Output the [x, y] coordinate of the center of the cell containing the given text.  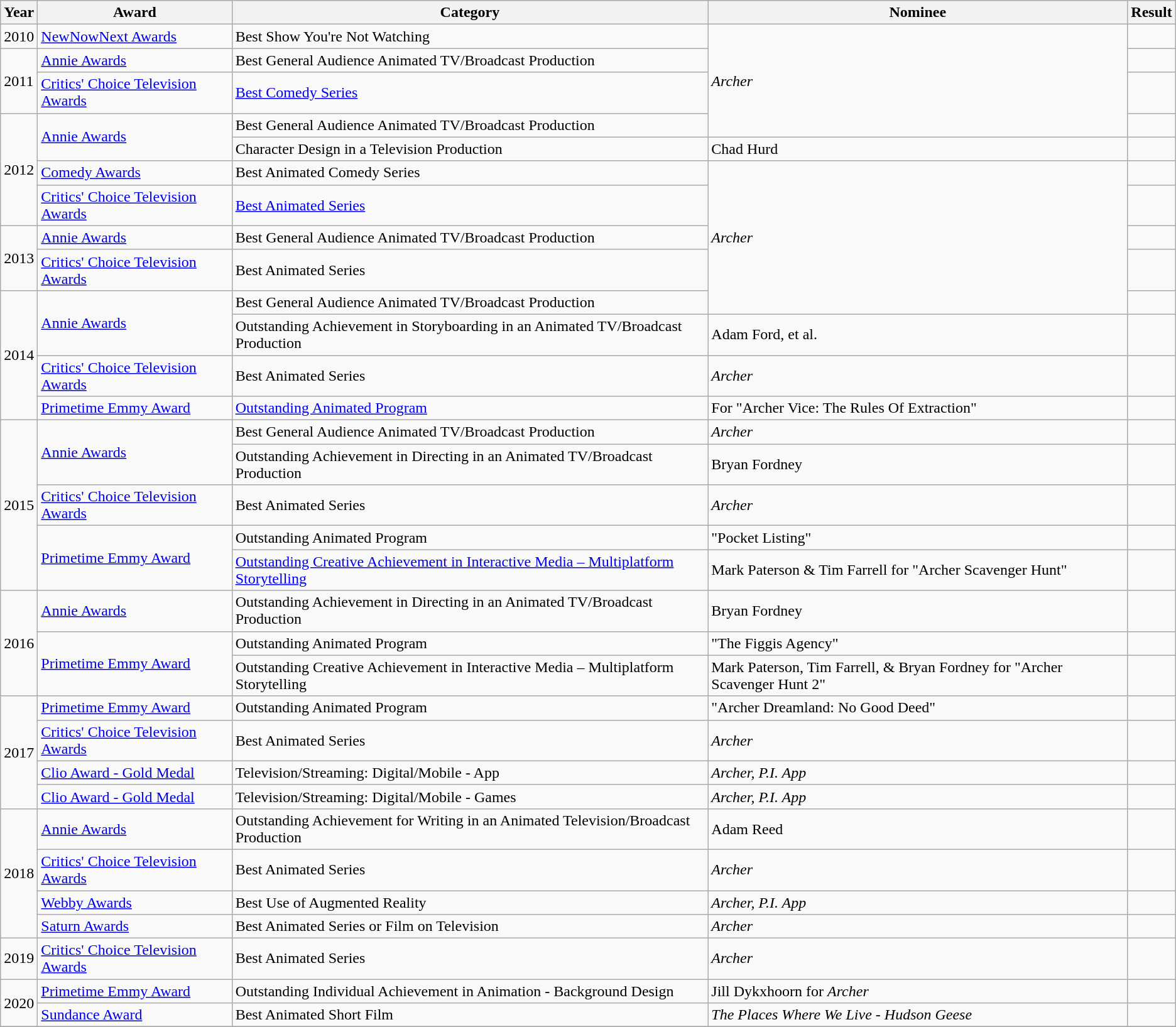
Best Comedy Series [470, 93]
2011 [19, 80]
2013 [19, 258]
Best Animated Series or Film on Television [470, 926]
NewNowNext Awards [134, 36]
For "Archer Vice: The Rules Of Extraction" [918, 408]
Adam Ford, et al. [918, 334]
Best Animated Short Film [470, 1015]
2016 [19, 643]
Character Design in a Television Production [470, 149]
Webby Awards [134, 903]
Outstanding Individual Achievement in Animation - Background Design [470, 991]
Television/Streaming: Digital/Mobile - App [470, 773]
Mark Paterson & Tim Farrell for "Archer Scavenger Hunt" [918, 570]
2012 [19, 170]
Mark Paterson, Tim Farrell, & Bryan Fordney for "Archer Scavenger Hunt 2" [918, 676]
Outstanding Achievement for Writing in an Animated Television/Broadcast Production [470, 829]
Adam Reed [918, 829]
The Places Where We Live - Hudson Geese [918, 1015]
2018 [19, 873]
Comedy Awards [134, 173]
2019 [19, 959]
Nominee [918, 13]
Best Show You're Not Watching [470, 36]
Television/Streaming: Digital/Mobile - Games [470, 796]
2014 [19, 355]
2010 [19, 36]
Jill Dykxhoorn for Archer [918, 991]
Award [134, 13]
Best Animated Comedy Series [470, 173]
Chad Hurd [918, 149]
"The Figgis Agency" [918, 643]
Outstanding Achievement in Storyboarding in an Animated TV/Broadcast Production [470, 334]
Best Use of Augmented Reality [470, 903]
Sundance Award [134, 1015]
"Archer Dreamland: No Good Deed" [918, 708]
Year [19, 13]
Saturn Awards [134, 926]
2017 [19, 753]
Category [470, 13]
"Pocket Listing" [918, 538]
Result [1151, 13]
2020 [19, 1003]
2015 [19, 505]
